Output the (x, y) coordinate of the center of the cell containing the given text.  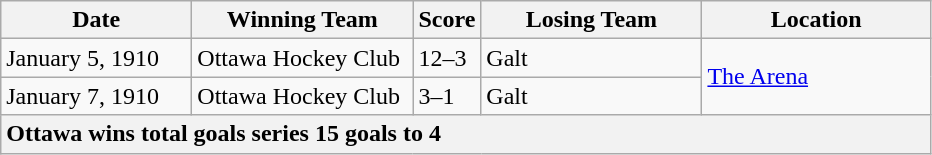
Location (816, 20)
3–1 (447, 96)
Winning Team (302, 20)
The Arena (816, 77)
Ottawa wins total goals series 15 goals to 4 (466, 134)
Date (96, 20)
Score (447, 20)
January 5, 1910 (96, 58)
Losing Team (592, 20)
12–3 (447, 58)
January 7, 1910 (96, 96)
